From the cell containing the given text, extract its center point as [x, y] coordinate. 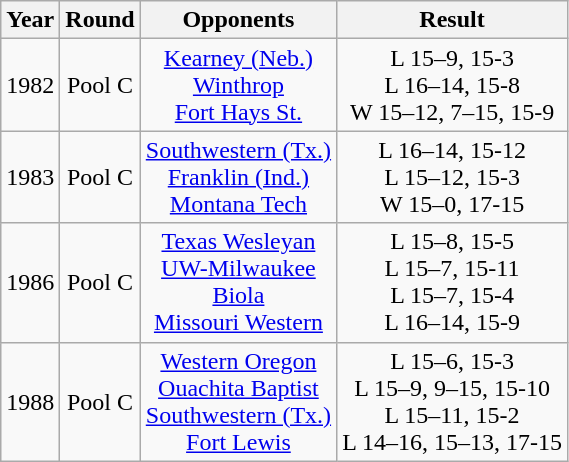
L 15–9, 15-3L 16–14, 15-8W 15–12, 7–15, 15-9 [452, 85]
L 15–8, 15-5L 15–7, 15-11L 15–7, 15-4L 16–14, 15-9 [452, 282]
L 16–14, 15-12L 15–12, 15-3W 15–0, 17-15 [452, 177]
L 15–6, 15-3L 15–9, 9–15, 15-10L 15–11, 15-2L 14–16, 15–13, 17-15 [452, 402]
1988 [30, 402]
Round [100, 20]
Southwestern (Tx.)Franklin (Ind.)Montana Tech [238, 177]
Result [452, 20]
Texas WesleyanUW-MilwaukeeBiolaMissouri Western [238, 282]
Kearney (Neb.)WinthropFort Hays St. [238, 85]
1983 [30, 177]
1986 [30, 282]
1982 [30, 85]
Western OregonOuachita BaptistSouthwestern (Tx.)Fort Lewis [238, 402]
Year [30, 20]
Opponents [238, 20]
